Return the (x, y) coordinate for the center point of the cell that contains the specified text.  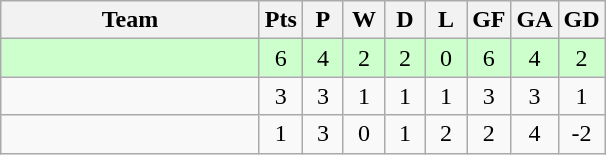
GD (582, 20)
-2 (582, 134)
Team (130, 20)
GF (489, 20)
W (364, 20)
GA (534, 20)
D (404, 20)
Pts (280, 20)
P (322, 20)
L (446, 20)
